Locate the cell with the specified text and output its (X, Y) center coordinate. 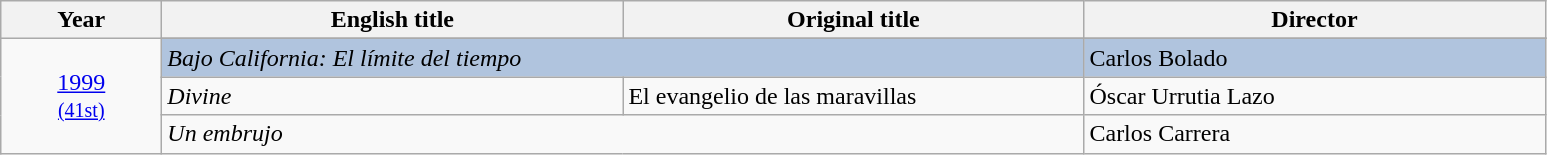
Óscar Urrutia Lazo (1314, 96)
English title (392, 20)
Carlos Carrera (1314, 134)
Director (1314, 20)
Un embrujo (623, 134)
Original title (854, 20)
Divine (392, 96)
1999(41st) (82, 96)
Bajo California: El límite del tiempo (623, 58)
Year (82, 20)
Carlos Bolado (1314, 58)
El evangelio de las maravillas (854, 96)
